Extract the (x, y) coordinate from the center of the cell holding the provided text.  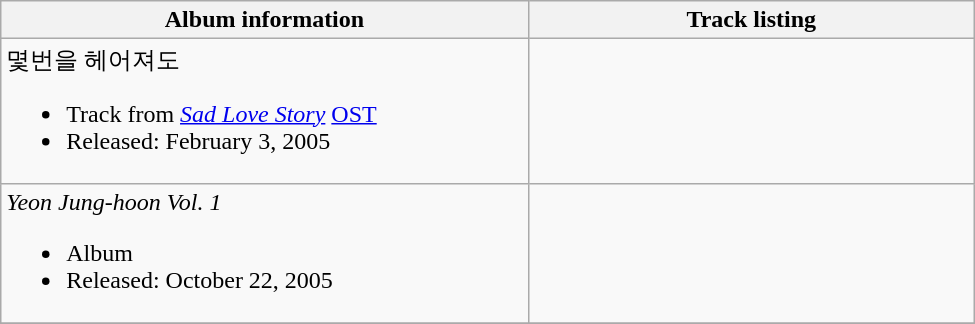
Track listing (751, 20)
Yeon Jung-hoon Vol. 1AlbumReleased: October 22, 2005 (264, 253)
Album information (264, 20)
몇번을 헤어져도Track from Sad Love Story OSTReleased: February 3, 2005 (264, 112)
